Extract the [X, Y] coordinate from the center of the cell holding the provided text.  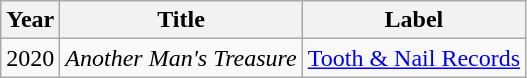
Title [181, 20]
Another Man's Treasure [181, 58]
Label [414, 20]
2020 [30, 58]
Tooth & Nail Records [414, 58]
Year [30, 20]
